Return (X, Y) of the center of cell containing provided text 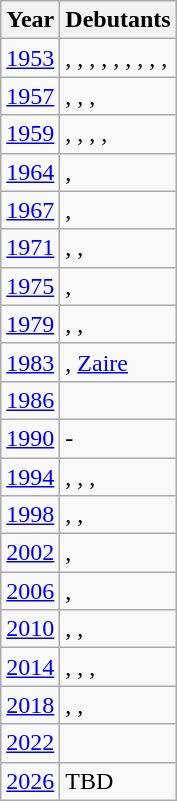
1979 (30, 324)
1990 (30, 438)
Debutants (118, 20)
1994 (30, 477)
Year (30, 20)
, , , , (118, 134)
- (118, 438)
2006 (30, 591)
2002 (30, 553)
2026 (30, 781)
1959 (30, 134)
1986 (30, 400)
1957 (30, 96)
1967 (30, 210)
1971 (30, 248)
1964 (30, 172)
2014 (30, 667)
, , , , , , , , , (118, 58)
1953 (30, 58)
2018 (30, 705)
, Zaire (118, 362)
1998 (30, 515)
TBD (118, 781)
1983 (30, 362)
1975 (30, 286)
2010 (30, 629)
2022 (30, 743)
